Capture the cell that displays the provided text and extract its [x, y] central coordinate. 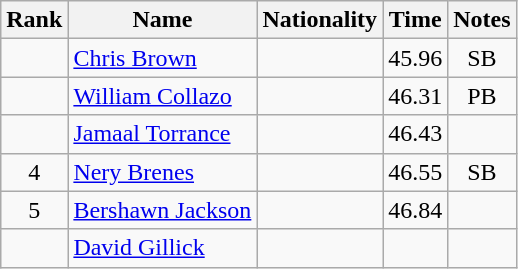
Time [416, 20]
5 [34, 210]
David Gillick [162, 248]
4 [34, 172]
46.31 [416, 96]
Nationality [320, 20]
46.55 [416, 172]
Nery Brenes [162, 172]
Name [162, 20]
William Collazo [162, 96]
Chris Brown [162, 58]
Jamaal Torrance [162, 134]
46.84 [416, 210]
Notes [482, 20]
Bershawn Jackson [162, 210]
45.96 [416, 58]
PB [482, 96]
46.43 [416, 134]
Rank [34, 20]
